Scan for the cell matching the given text and deliver its (x, y) coordinate at center. 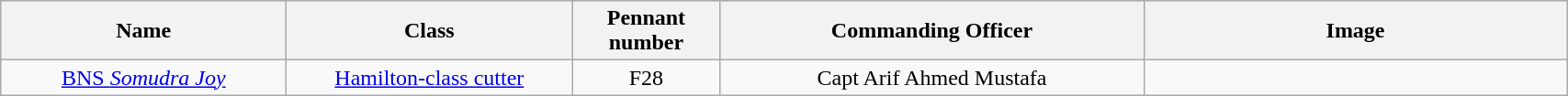
Class (430, 31)
F28 (647, 78)
Name (143, 31)
Commanding Officer (931, 31)
Capt Arif Ahmed Mustafa (931, 78)
Image (1356, 31)
Pennant number (647, 31)
BNS Somudra Joy (143, 78)
Hamilton-class cutter (430, 78)
